Provide the [x, y] coordinate of the cell's center where the given text is located.  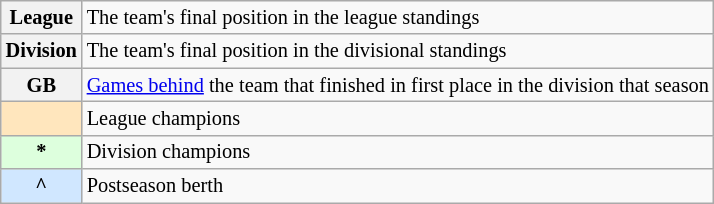
The team's final position in the divisional standings [398, 51]
GB [42, 85]
The team's final position in the league standings [398, 17]
Division [42, 51]
League champions [398, 118]
* [42, 152]
League [42, 17]
^ [42, 186]
Division champions [398, 152]
Postseason berth [398, 186]
Games behind the team that finished in first place in the division that season [398, 85]
